Provide the [x, y] coordinate of the cell's center where the given text is located.  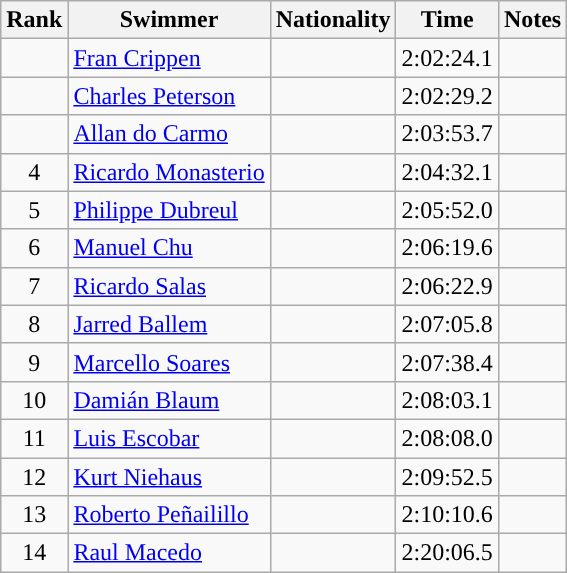
Allan do Carmo [169, 134]
2:05:52.0 [447, 210]
2:09:52.5 [447, 477]
Fran Crippen [169, 58]
Jarred Ballem [169, 324]
Roberto Peñailillo [169, 515]
2:06:22.9 [447, 286]
Time [447, 20]
7 [34, 286]
2:10:10.6 [447, 515]
13 [34, 515]
2:04:32.1 [447, 172]
2:07:05.8 [447, 324]
2:02:29.2 [447, 96]
12 [34, 477]
10 [34, 400]
14 [34, 553]
Charles Peterson [169, 96]
Marcello Soares [169, 362]
2:07:38.4 [447, 362]
5 [34, 210]
6 [34, 248]
Philippe Dubreul [169, 210]
Rank [34, 20]
2:08:03.1 [447, 400]
Ricardo Monasterio [169, 172]
4 [34, 172]
Notes [532, 20]
Nationality [333, 20]
Raul Macedo [169, 553]
Ricardo Salas [169, 286]
8 [34, 324]
Kurt Niehaus [169, 477]
Swimmer [169, 20]
2:20:06.5 [447, 553]
2:03:53.7 [447, 134]
2:02:24.1 [447, 58]
2:08:08.0 [447, 438]
2:06:19.6 [447, 248]
9 [34, 362]
Damián Blaum [169, 400]
11 [34, 438]
Luis Escobar [169, 438]
Manuel Chu [169, 248]
